Find where the given text appears and provide that cell's center as (X, Y) coordinate. 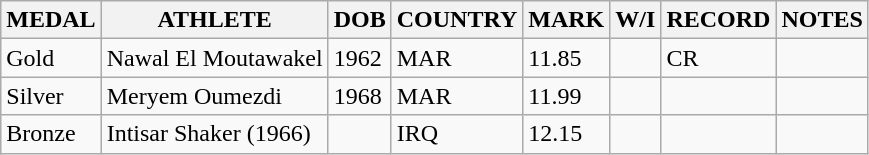
CR (718, 58)
DOB (360, 20)
1962 (360, 58)
1968 (360, 96)
Gold (51, 58)
Silver (51, 96)
IRQ (457, 134)
Intisar Shaker (1966) (214, 134)
RECORD (718, 20)
11.99 (566, 96)
MEDAL (51, 20)
Bronze (51, 134)
11.85 (566, 58)
12.15 (566, 134)
ATHLETE (214, 20)
Nawal El Moutawakel (214, 58)
MARK (566, 20)
NOTES (822, 20)
Meryem Oumezdi (214, 96)
COUNTRY (457, 20)
W/I (636, 20)
